Pinpoint the cell where the given text exists, returning its [x, y] midpoint coordinate. 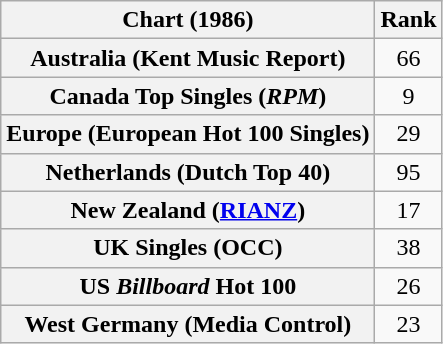
26 [408, 286]
Rank [408, 20]
UK Singles (OCC) [188, 248]
9 [408, 96]
66 [408, 58]
Chart (1986) [188, 20]
Canada Top Singles (RPM) [188, 96]
US Billboard Hot 100 [188, 286]
29 [408, 134]
95 [408, 172]
West Germany (Media Control) [188, 324]
38 [408, 248]
23 [408, 324]
Europe (European Hot 100 Singles) [188, 134]
New Zealand (RIANZ) [188, 210]
Netherlands (Dutch Top 40) [188, 172]
17 [408, 210]
Australia (Kent Music Report) [188, 58]
